Provide the (X, Y) coordinate of the cell's center where the given text is located.  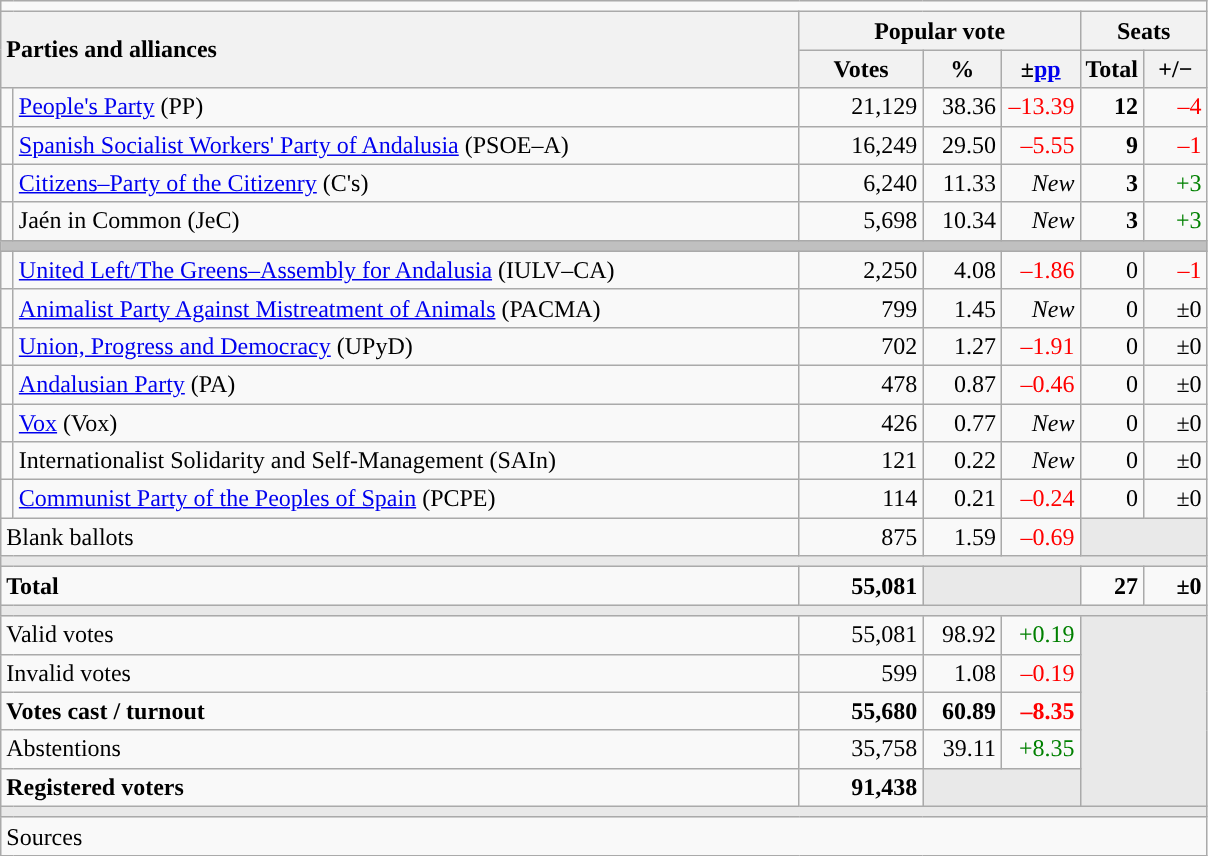
478 (861, 384)
Jaén in Common (JeC) (406, 221)
Internationalist Solidarity and Self-Management (SAIn) (406, 461)
35,758 (861, 749)
Popular vote (940, 31)
6,240 (861, 183)
1.59 (962, 537)
–5.55 (1040, 145)
599 (861, 673)
Andalusian Party (PA) (406, 384)
55,680 (861, 711)
60.89 (962, 711)
2,250 (861, 270)
Union, Progress and Democracy (UPyD) (406, 346)
799 (861, 308)
9 (1112, 145)
United Left/The Greens–Assembly for Andalusia (IULV–CA) (406, 270)
1.45 (962, 308)
Parties and alliances (400, 50)
426 (861, 423)
12 (1112, 107)
5,698 (861, 221)
–0.69 (1040, 537)
10.34 (962, 221)
–4 (1176, 107)
–0.19 (1040, 673)
Invalid votes (400, 673)
Spanish Socialist Workers' Party of Andalusia (PSOE–A) (406, 145)
39.11 (962, 749)
–1.86 (1040, 270)
702 (861, 346)
Sources (604, 836)
Valid votes (400, 635)
±pp (1040, 69)
+8.35 (1040, 749)
0.22 (962, 461)
Animalist Party Against Mistreatment of Animals (PACMA) (406, 308)
38.36 (962, 107)
Citizens–Party of the Citizenry (C's) (406, 183)
Communist Party of the Peoples of Spain (PCPE) (406, 499)
875 (861, 537)
16,249 (861, 145)
121 (861, 461)
People's Party (PP) (406, 107)
21,129 (861, 107)
114 (861, 499)
Blank ballots (400, 537)
+0.19 (1040, 635)
Seats (1144, 31)
Registered voters (400, 787)
0.77 (962, 423)
0.21 (962, 499)
4.08 (962, 270)
27 (1112, 586)
91,438 (861, 787)
–0.46 (1040, 384)
Vox (Vox) (406, 423)
–13.39 (1040, 107)
–1.91 (1040, 346)
0.87 (962, 384)
1.08 (962, 673)
–8.35 (1040, 711)
11.33 (962, 183)
+/− (1176, 69)
1.27 (962, 346)
% (962, 69)
–0.24 (1040, 499)
Votes (861, 69)
Votes cast / turnout (400, 711)
29.50 (962, 145)
Abstentions (400, 749)
98.92 (962, 635)
